From the cell containing the given text, extract its center point as (X, Y) coordinate. 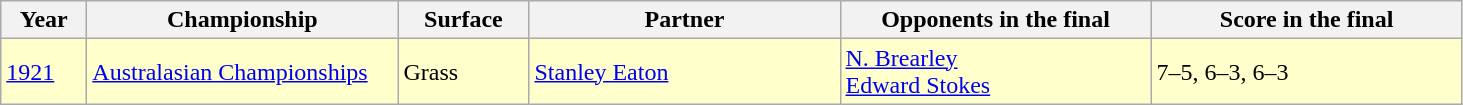
Grass (464, 72)
Stanley Eaton (684, 72)
Surface (464, 20)
Championship (242, 20)
Year (44, 20)
Opponents in the final (996, 20)
7–5, 6–3, 6–3 (1306, 72)
Australasian Championships (242, 72)
Partner (684, 20)
1921 (44, 72)
Score in the final (1306, 20)
N. Brearley Edward Stokes (996, 72)
